Output the [x, y] coordinate of the center of the cell containing the given text.  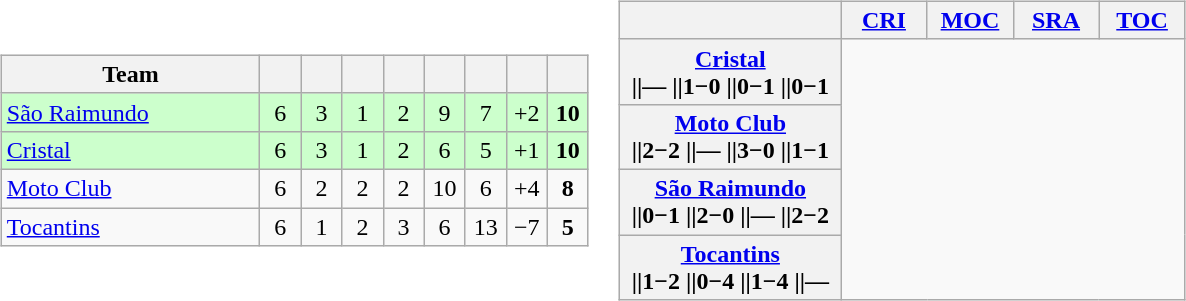
Cristal [130, 150]
São Raimundo [130, 112]
Team [130, 74]
Tocantins [130, 227]
8 [568, 188]
Tocantins ||1−2 ||0−4 ||1−4 ||— [730, 266]
MOC [970, 20]
TOC [1142, 20]
Moto Club ||2−2 ||— ||3−0 ||1−1 [730, 136]
13 [486, 227]
São Raimundo ||0−1 ||2−0 ||— ||2−2 [730, 202]
SRA [1056, 20]
7 [486, 112]
Cristal ||— ||1−0 ||0−1 ||0−1 [730, 72]
Moto Club [130, 188]
CRI [884, 20]
−7 [526, 227]
+2 [526, 112]
+1 [526, 150]
+4 [526, 188]
9 [444, 112]
